Pinpoint the cell where the given text exists, returning its [X, Y] midpoint coordinate. 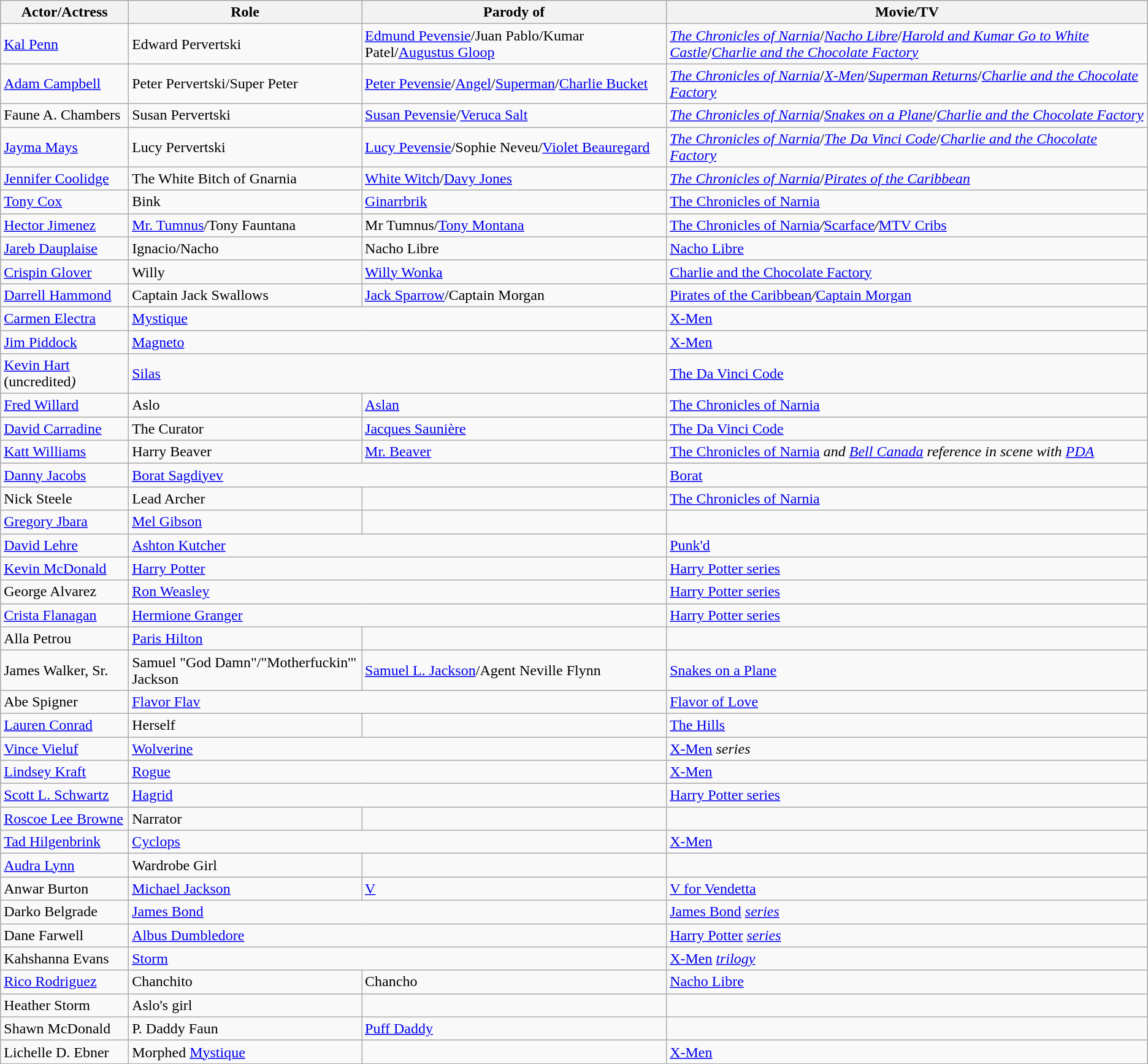
David Lehre [65, 545]
Susan Pervertski [245, 115]
The Curator [245, 429]
Hector Jimenez [65, 225]
James Walker, Sr. [65, 670]
Gregory Jbara [65, 522]
Tad Hilgenbrink [65, 842]
Lichelle D. Ebner [65, 1052]
Albus Dumbledore [397, 935]
Narrator [245, 819]
Kevin Hart (uncredited) [65, 374]
Adam Campbell [65, 83]
Roscoe Lee Browne [65, 819]
James Bond [397, 912]
Scott L. Schwartz [65, 795]
Crispin Glover [65, 272]
Jacques Saunière [514, 429]
Edmund Pevensie/Juan Pablo/Kumar Patel/Augustus Gloop [514, 44]
Storm [397, 959]
Kevin McDonald [65, 568]
Darko Belgrade [65, 912]
Katt Williams [65, 452]
V for Vendetta [908, 889]
Paris Hilton [245, 638]
Alla Petrou [65, 638]
Kahshanna Evans [65, 959]
Audra Lynn [65, 865]
X-Men trilogy [908, 959]
Jayma Mays [65, 147]
Morphed Mystique [245, 1052]
Vince Vieluf [65, 749]
Aslo's girl [245, 1005]
Aslan [514, 405]
Borat [908, 475]
Nick Steele [65, 499]
Pirates of the Caribbean/Captain Morgan [908, 295]
P. Daddy Faun [245, 1028]
Lauren Conrad [65, 725]
Peter Pevensie/Angel/Superman/Charlie Bucket [514, 83]
V [514, 889]
Actor/Actress [65, 12]
Jennifer Coolidge [65, 178]
Herself [245, 725]
Snakes on a Plane [908, 670]
Role [245, 12]
Cyclops [397, 842]
The Chronicles of Narnia/Snakes on a Plane/Charlie and the Chocolate Factory [908, 115]
Crista Flanagan [65, 615]
Aslo [245, 405]
Heather Storm [65, 1005]
The Chronicles of Narnia/Pirates of the Caribbean [908, 178]
Bink [245, 202]
The Chronicles of Narnia/Scarface/MTV Cribs [908, 225]
Dane Farwell [65, 935]
Lucy Pervertski [245, 147]
Susan Pevensie/Veruca Salt [514, 115]
David Carradine [65, 429]
Ashton Kutcher [397, 545]
Lindsey Kraft [65, 772]
Kal Penn [65, 44]
Puff Daddy [514, 1028]
Rico Rodriguez [65, 982]
Jack Sparrow/Captain Morgan [514, 295]
Jareb Dauplaise [65, 248]
Jim Piddock [65, 342]
Michael Jackson [245, 889]
Rogue [397, 772]
Chancho [514, 982]
Mel Gibson [245, 522]
Mr. Beaver [514, 452]
Captain Jack Swallows [245, 295]
Flavor of Love [908, 702]
Peter Pervertski/Super Peter [245, 83]
Wardrobe Girl [245, 865]
Movie/TV [908, 12]
The Chronicles of Narnia/Nacho Libre/Harold and Kumar Go to White Castle/Charlie and the Chocolate Factory [908, 44]
Samuel L. Jackson/Agent Neville Flynn [514, 670]
Mr. Tumnus/Tony Fauntana [245, 225]
Fred Willard [65, 405]
Hagrid [397, 795]
The Chronicles of Narnia/X-Men/Superman Returns/Charlie and the Chocolate Factory [908, 83]
Edward Pervertski [245, 44]
Parody of [514, 12]
Mystique [397, 318]
Willy Wonka [514, 272]
The Hills [908, 725]
White Witch/Davy Jones [514, 178]
Lucy Pevensie/Sophie Neveu/Violet Beauregard [514, 147]
Harry Beaver [245, 452]
The Chronicles of Narnia and Bell Canada reference in scene with PDA [908, 452]
Willy [245, 272]
X-Men series [908, 749]
Harry Potter [397, 568]
Charlie and the Chocolate Factory [908, 272]
The Chronicles of Narnia/The Da Vinci Code/Charlie and the Chocolate Factory [908, 147]
Ginarrbrik [514, 202]
Lead Archer [245, 499]
James Bond series [908, 912]
Shawn McDonald [65, 1028]
Faune A. Chambers [65, 115]
Abe Spigner [65, 702]
Borat Sagdiyev [397, 475]
Tony Cox [65, 202]
Hermione Granger [397, 615]
Punk'd [908, 545]
Chanchito [245, 982]
Magneto [397, 342]
Danny Jacobs [65, 475]
Flavor Flav [397, 702]
Wolverine [397, 749]
Ron Weasley [397, 592]
Silas [397, 374]
Anwar Burton [65, 889]
George Alvarez [65, 592]
Mr Tumnus/Tony Montana [514, 225]
Ignacio/Nacho [245, 248]
Darrell Hammond [65, 295]
The White Bitch of Gnarnia [245, 178]
Samuel "God Damn"/"Motherfuckin'" Jackson [245, 670]
Carmen Electra [65, 318]
